Return the (x, y) coordinate for the center point of the cell that contains the specified text.  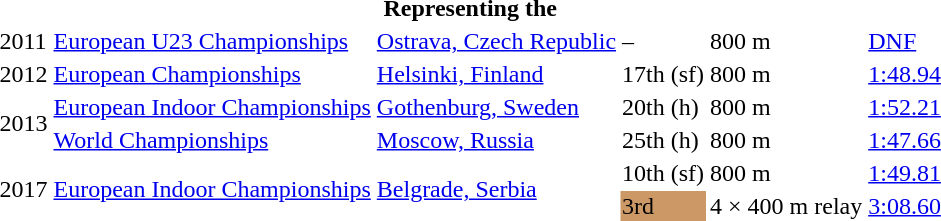
3rd (664, 206)
Belgrade, Serbia (496, 190)
Helsinki, Finland (496, 74)
European Championships (212, 74)
World Championships (212, 140)
4 × 400 m relay (786, 206)
Ostrava, Czech Republic (496, 41)
10th (sf) (664, 173)
Moscow, Russia (496, 140)
20th (h) (664, 107)
European U23 Championships (212, 41)
Gothenburg, Sweden (496, 107)
– (664, 41)
17th (sf) (664, 74)
25th (h) (664, 140)
